Extract the [x, y] coordinate from the center of the cell holding the provided text.  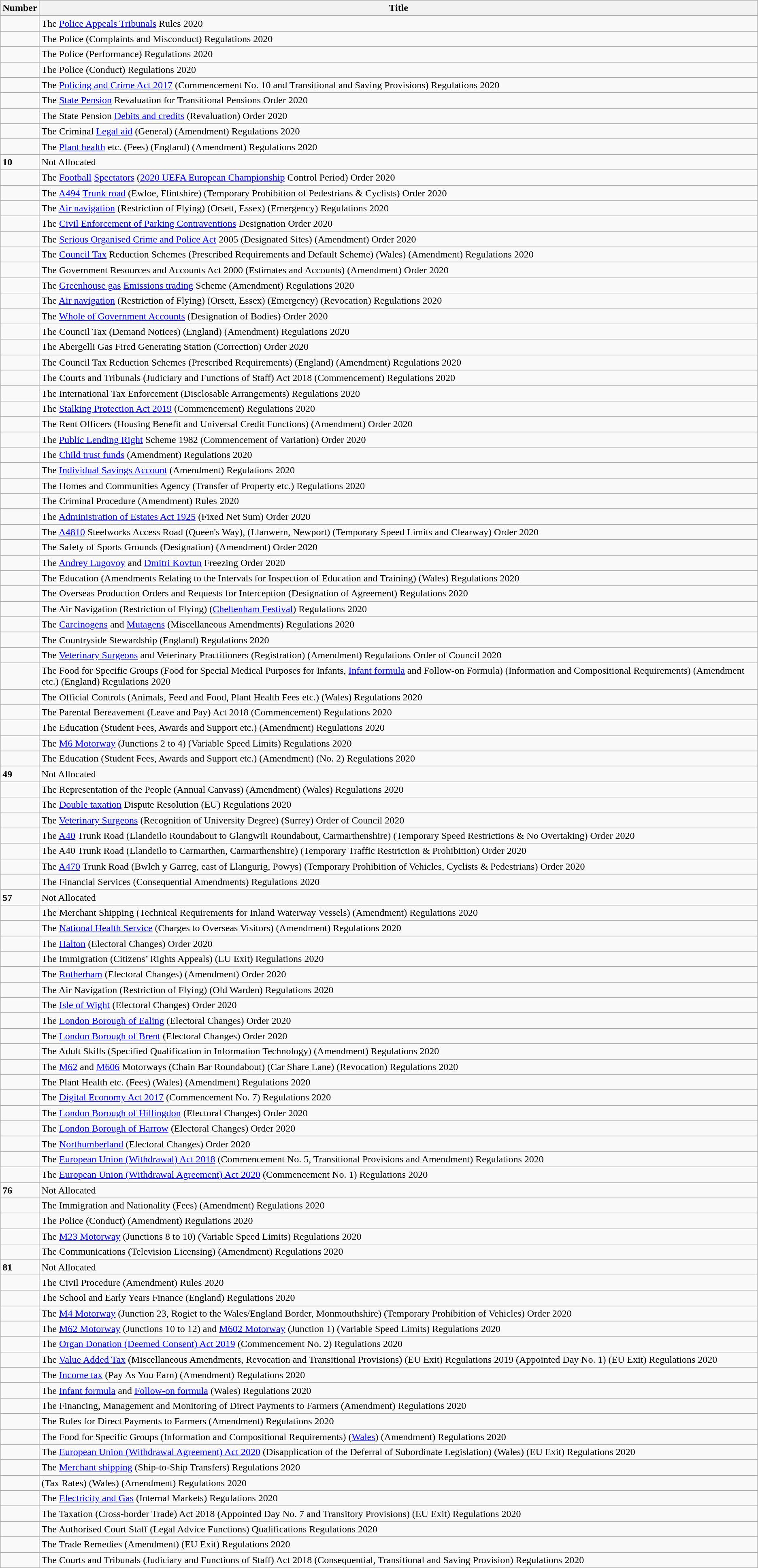
The London Borough of Hillingdon (Electoral Changes) Order 2020 [398, 1113]
The Criminal Legal aid (General) (Amendment) Regulations 2020 [398, 131]
The Homes and Communities Agency (Transfer of Property etc.) Regulations 2020 [398, 486]
The State Pension Debits and credits (Revaluation) Order 2020 [398, 116]
The Northumberland (Electoral Changes) Order 2020 [398, 1144]
The Authorised Court Staff (Legal Advice Functions) Qualifications Regulations 2020 [398, 1529]
The Police (Conduct) Regulations 2020 [398, 70]
The Air Navigation (Restriction of Flying) (Cheltenham Festival) Regulations 2020 [398, 609]
The Parental Bereavement (Leave and Pay) Act 2018 (Commencement) Regulations 2020 [398, 713]
The Official Controls (Animals, Feed and Food, Plant Health Fees etc.) (Wales) Regulations 2020 [398, 697]
The International Tax Enforcement (Disclosable Arrangements) Regulations 2020 [398, 393]
(Tax Rates) (Wales) (Amendment) Regulations 2020 [398, 1483]
57 [20, 897]
The Plant Health etc. (Fees) (Wales) (Amendment) Regulations 2020 [398, 1082]
The Education (Student Fees, Awards and Support etc.) (Amendment) Regulations 2020 [398, 728]
The Countryside Stewardship (England) Regulations 2020 [398, 640]
The Andrey Lugovoy and Dmitri Kovtun Freezing Order 2020 [398, 563]
The A494 Trunk road (Ewloe, Flintshire) (Temporary Prohibition of Pedestrians & Cyclists) Order 2020 [398, 193]
The A4810 Steelworks Access Road (Queen's Way), (Llanwern, Newport) (Temporary Speed Limits and Clearway) Order 2020 [398, 532]
The Air navigation (Restriction of Flying) (Orsett, Essex) (Emergency) Regulations 2020 [398, 208]
The Civil Enforcement of Parking Contraventions Designation Order 2020 [398, 224]
The Isle of Wight (Electoral Changes) Order 2020 [398, 1005]
The Communications (Television Licensing) (Amendment) Regulations 2020 [398, 1252]
The Representation of the People (Annual Canvass) (Amendment) (Wales) Regulations 2020 [398, 789]
The Immigration and Nationality (Fees) (Amendment) Regulations 2020 [398, 1206]
The School and Early Years Finance (England) Regulations 2020 [398, 1298]
The Rent Officers (Housing Benefit and Universal Credit Functions) (Amendment) Order 2020 [398, 424]
The Infant formula and Follow-on formula (Wales) Regulations 2020 [398, 1390]
The Police (Conduct) (Amendment) Regulations 2020 [398, 1221]
The Courts and Tribunals (Judiciary and Functions of Staff) Act 2018 (Consequential, Transitional and Saving Provision) Regulations 2020 [398, 1560]
The Taxation (Cross-border Trade) Act 2018 (Appointed Day No. 7 and Transitory Provisions) (EU Exit) Regulations 2020 [398, 1514]
The Whole of Government Accounts (Designation of Bodies) Order 2020 [398, 316]
The Organ Donation (Deemed Consent) Act 2019 (Commencement No. 2) Regulations 2020 [398, 1344]
The Football Spectators (2020 UEFA European Championship Control Period) Order 2020 [398, 177]
The Plant health etc. (Fees) (England) (Amendment) Regulations 2020 [398, 147]
The Financing, Management and Monitoring of Direct Payments to Farmers (Amendment) Regulations 2020 [398, 1406]
The Financial Services (Consequential Amendments) Regulations 2020 [398, 882]
The Immigration (Citizens’ Rights Appeals) (EU Exit) Regulations 2020 [398, 959]
The Stalking Protection Act 2019 (Commencement) Regulations 2020 [398, 408]
The Government Resources and Accounts Act 2000 (Estimates and Accounts) (Amendment) Order 2020 [398, 270]
The Public Lending Right Scheme 1982 (Commencement of Variation) Order 2020 [398, 439]
76 [20, 1190]
The Trade Remedies (Amendment) (EU Exit) Regulations 2020 [398, 1545]
The Education (Amendments Relating to the Intervals for Inspection of Education and Training) (Wales) Regulations 2020 [398, 578]
The M23 Motorway (Junctions 8 to 10) (Variable Speed Limits) Regulations 2020 [398, 1236]
Title [398, 8]
The European Union (Withdrawal) Act 2018 (Commencement No. 5, Transitional Provisions and Amendment) Regulations 2020 [398, 1159]
The Criminal Procedure (Amendment) Rules 2020 [398, 501]
The Electricity and Gas (Internal Markets) Regulations 2020 [398, 1498]
The A40 Trunk Road (Llandeilo to Carmarthen, Carmarthenshire) (Temporary Traffic Restriction & Prohibition) Order 2020 [398, 851]
The Council Tax Reduction Schemes (Prescribed Requirements and Default Scheme) (Wales) (Amendment) Regulations 2020 [398, 255]
The A40 Trunk Road (Llandeilo Roundabout to Glangwili Roundabout, Carmarthenshire) (Temporary Speed Restrictions & No Overtaking) Order 2020 [398, 836]
The Air navigation (Restriction of Flying) (Orsett, Essex) (Emergency) (Revocation) Regulations 2020 [398, 301]
The Merchant Shipping (Technical Requirements for Inland Waterway Vessels) (Amendment) Regulations 2020 [398, 913]
The Veterinary Surgeons (Recognition of University Degree) (Surrey) Order of Council 2020 [398, 820]
The Carcinogens and Mutagens (Miscellaneous Amendments) Regulations 2020 [398, 624]
The National Health Service (Charges to Overseas Visitors) (Amendment) Regulations 2020 [398, 928]
The Income tax (Pay As You Earn) (Amendment) Regulations 2020 [398, 1375]
The Administration of Estates Act 1925 (Fixed Net Sum) Order 2020 [398, 517]
The Abergelli Gas Fired Generating Station (Correction) Order 2020 [398, 347]
The M62 and M606 Motorways (Chain Bar Roundabout) (Car Share Lane) (Revocation) Regulations 2020 [398, 1067]
The Individual Savings Account (Amendment) Regulations 2020 [398, 470]
The A470 Trunk Road (Bwlch y Garreg, east of Llangurig, Powys) (Temporary Prohibition of Vehicles, Cyclists & Pedestrians) Order 2020 [398, 866]
The Council Tax (Demand Notices) (England) (Amendment) Regulations 2020 [398, 332]
Number [20, 8]
The Police (Performance) Regulations 2020 [398, 54]
The Rotherham (Electoral Changes) (Amendment) Order 2020 [398, 974]
The London Borough of Ealing (Electoral Changes) Order 2020 [398, 1021]
81 [20, 1267]
10 [20, 162]
The Overseas Production Orders and Requests for Interception (Designation of Agreement) Regulations 2020 [398, 594]
The Halton (Electoral Changes) Order 2020 [398, 944]
The Police Appeals Tribunals Rules 2020 [398, 23]
The Courts and Tribunals (Judiciary and Functions of Staff) Act 2018 (Commencement) Regulations 2020 [398, 378]
The Council Tax Reduction Schemes (Prescribed Requirements) (England) (Amendment) Regulations 2020 [398, 362]
The Air Navigation (Restriction of Flying) (Old Warden) Regulations 2020 [398, 990]
The Rules for Direct Payments to Farmers (Amendment) Regulations 2020 [398, 1421]
The M62 Motorway (Junctions 10 to 12) and M602 Motorway (Junction 1) (Variable Speed Limits) Regulations 2020 [398, 1329]
The State Pension Revaluation for Transitional Pensions Order 2020 [398, 100]
The European Union (Withdrawal Agreement) Act 2020 (Disapplication of the Deferral of Subordinate Legislation) (Wales) (EU Exit) Regulations 2020 [398, 1452]
The Veterinary Surgeons and Veterinary Practitioners (Registration) (Amendment) Regulations Order of Council 2020 [398, 655]
The Serious Organised Crime and Police Act 2005 (Designated Sites) (Amendment) Order 2020 [398, 239]
The Food for Specific Groups (Information and Compositional Requirements) (Wales) (Amendment) Regulations 2020 [398, 1437]
The Adult Skills (Specified Qualification in Information Technology) (Amendment) Regulations 2020 [398, 1051]
The Police (Complaints and Misconduct) Regulations 2020 [398, 39]
The European Union (Withdrawal Agreement) Act 2020 (Commencement No. 1) Regulations 2020 [398, 1174]
The London Borough of Brent (Electoral Changes) Order 2020 [398, 1036]
The Child trust funds (Amendment) Regulations 2020 [398, 455]
The London Borough of Harrow (Electoral Changes) Order 2020 [398, 1128]
49 [20, 774]
The Safety of Sports Grounds (Designation) (Amendment) Order 2020 [398, 547]
The Education (Student Fees, Awards and Support etc.) (Amendment) (No. 2) Regulations 2020 [398, 759]
The M6 Motorway (Junctions 2 to 4) (Variable Speed Limits) Regulations 2020 [398, 743]
The Merchant shipping (Ship-to-Ship Transfers) Regulations 2020 [398, 1468]
The Policing and Crime Act 2017 (Commencement No. 10 and Transitional and Saving Provisions) Regulations 2020 [398, 85]
The Digital Economy Act 2017 (Commencement No. 7) Regulations 2020 [398, 1098]
The Double taxation Dispute Resolution (EU) Regulations 2020 [398, 805]
The M4 Motorway (Junction 23, Rogiet to the Wales/England Border, Monmouthshire) (Temporary Prohibition of Vehicles) Order 2020 [398, 1313]
The Civil Procedure (Amendment) Rules 2020 [398, 1283]
The Greenhouse gas Emissions trading Scheme (Amendment) Regulations 2020 [398, 285]
